Return [X, Y] of the center of cell containing provided text 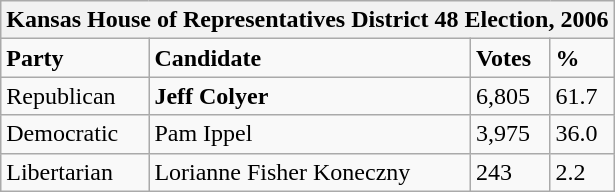
Libertarian [75, 172]
Pam Ippel [310, 134]
3,975 [510, 134]
Republican [75, 96]
Votes [510, 58]
Kansas House of Representatives District 48 Election, 2006 [308, 20]
61.7 [582, 96]
Jeff Colyer [310, 96]
Party [75, 58]
6,805 [510, 96]
36.0 [582, 134]
Democratic [75, 134]
243 [510, 172]
2.2 [582, 172]
Lorianne Fisher Koneczny [310, 172]
Candidate [310, 58]
% [582, 58]
